Return the (x, y) coordinate for the center point of the cell that contains the specified text.  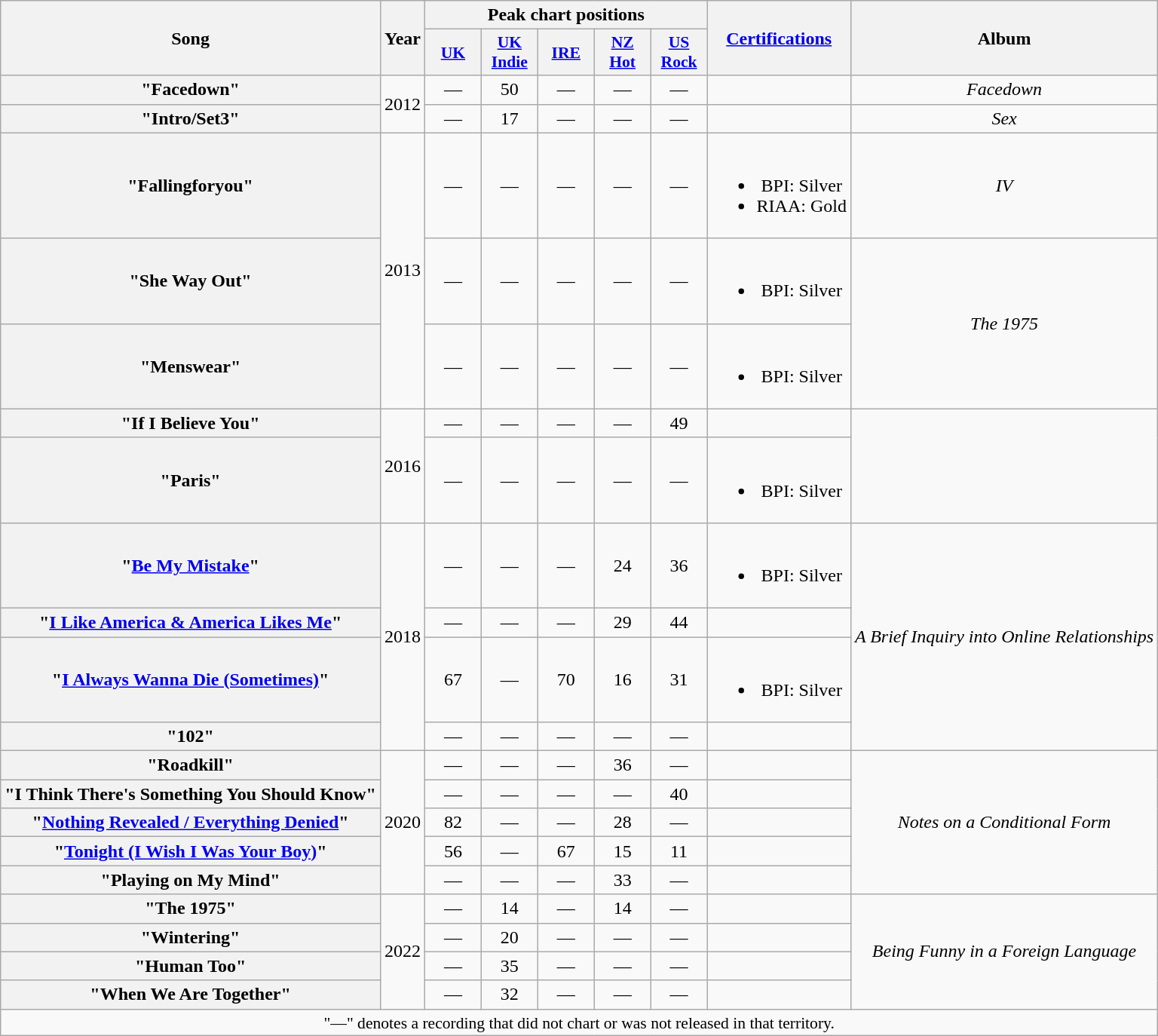
17 (510, 118)
50 (510, 90)
"Human Too" (191, 966)
Facedown (1004, 90)
IV (1004, 185)
Notes on a Conditional Form (1004, 823)
2013 (403, 271)
"Nothing Revealed / Everything Denied" (191, 823)
33 (623, 880)
Being Funny in a Foreign Language (1004, 952)
Year (403, 38)
"Be My Mistake" (191, 566)
2018 (403, 636)
2022 (403, 952)
70 (565, 679)
Song (191, 38)
"When We Are Together" (191, 995)
29 (623, 622)
Certifications (779, 38)
"The 1975" (191, 909)
15 (623, 851)
"Menswear" (191, 366)
Album (1004, 38)
2016 (403, 466)
USRock (679, 53)
20 (510, 937)
16 (623, 679)
"Facedown" (191, 90)
2012 (403, 104)
49 (679, 423)
"I Like America & America Likes Me" (191, 622)
"If I Believe You" (191, 423)
"She Way Out" (191, 280)
82 (452, 823)
A Brief Inquiry into Online Relationships (1004, 636)
"Tonight (I Wish I Was Your Boy)" (191, 851)
11 (679, 851)
The 1975 (1004, 323)
44 (679, 622)
31 (679, 679)
32 (510, 995)
2020 (403, 823)
"Paris" (191, 480)
UKIndie (510, 53)
"Playing on My Mind" (191, 880)
"Fallingforyou" (191, 185)
56 (452, 851)
"I Think There's Something You Should Know" (191, 794)
40 (679, 794)
28 (623, 823)
NZHot (623, 53)
"I Always Wanna Die (Sometimes)" (191, 679)
"102" (191, 737)
35 (510, 966)
UK (452, 53)
"Roadkill" (191, 765)
Sex (1004, 118)
BPI: SilverRIAA: Gold (779, 185)
Peak chart positions (565, 15)
IRE (565, 53)
"Wintering" (191, 937)
"—" denotes a recording that did not chart or was not released in that territory. (579, 1022)
"Intro/Set3" (191, 118)
24 (623, 566)
